Pinpoint the cell where the given text exists, returning its [x, y] midpoint coordinate. 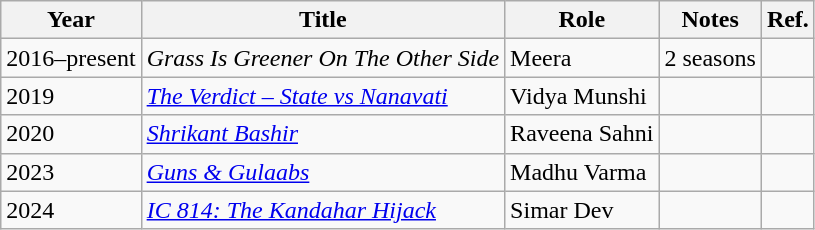
Shrikant Bashir [322, 134]
Meera [582, 58]
2 seasons [710, 58]
2020 [71, 134]
Title [322, 20]
Grass Is Greener On The Other Side [322, 58]
2016–present [71, 58]
Madhu Varma [582, 172]
Role [582, 20]
Year [71, 20]
2023 [71, 172]
Raveena Sahni [582, 134]
Vidya Munshi [582, 96]
Notes [710, 20]
The Verdict – State vs Nanavati [322, 96]
2019 [71, 96]
IC 814: The Kandahar Hijack [322, 210]
Simar Dev [582, 210]
Guns & Gulaabs [322, 172]
Ref. [788, 20]
2024 [71, 210]
